Identify which cell holds the provided text, then report its [X, Y] central coordinate. 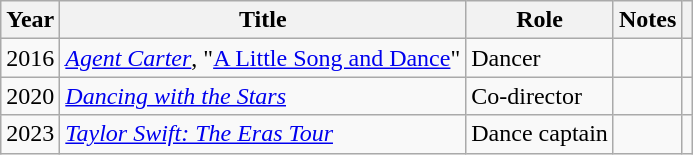
Dance captain [540, 134]
Co-director [540, 96]
Agent Carter, "A Little Song and Dance" [263, 58]
Dancing with the Stars [263, 96]
Role [540, 20]
Dancer [540, 58]
2016 [30, 58]
Title [263, 20]
2023 [30, 134]
Year [30, 20]
2020 [30, 96]
Notes [647, 20]
Taylor Swift: The Eras Tour [263, 134]
